Identify which cell holds the provided text, then report its (x, y) central coordinate. 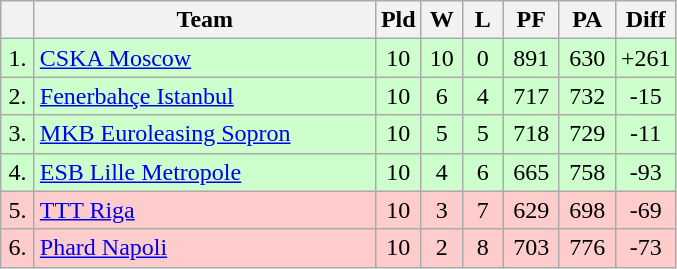
Fenerbahçe Istanbul (204, 96)
2. (18, 96)
732 (587, 96)
717 (531, 96)
2 (442, 248)
729 (587, 134)
758 (587, 172)
L (482, 20)
698 (587, 210)
718 (531, 134)
1. (18, 58)
Phard Napoli (204, 248)
-11 (646, 134)
3 (442, 210)
630 (587, 58)
776 (587, 248)
W (442, 20)
-93 (646, 172)
7 (482, 210)
Team (204, 20)
-69 (646, 210)
Diff (646, 20)
629 (531, 210)
-15 (646, 96)
703 (531, 248)
TTT Riga (204, 210)
PA (587, 20)
0 (482, 58)
+261 (646, 58)
4. (18, 172)
-73 (646, 248)
665 (531, 172)
MKB Euroleasing Sopron (204, 134)
Pld (398, 20)
3. (18, 134)
5. (18, 210)
891 (531, 58)
CSKA Moscow (204, 58)
8 (482, 248)
PF (531, 20)
ESB Lille Metropole (204, 172)
6. (18, 248)
